Provide the (X, Y) coordinate of the cell's center where the given text is located.  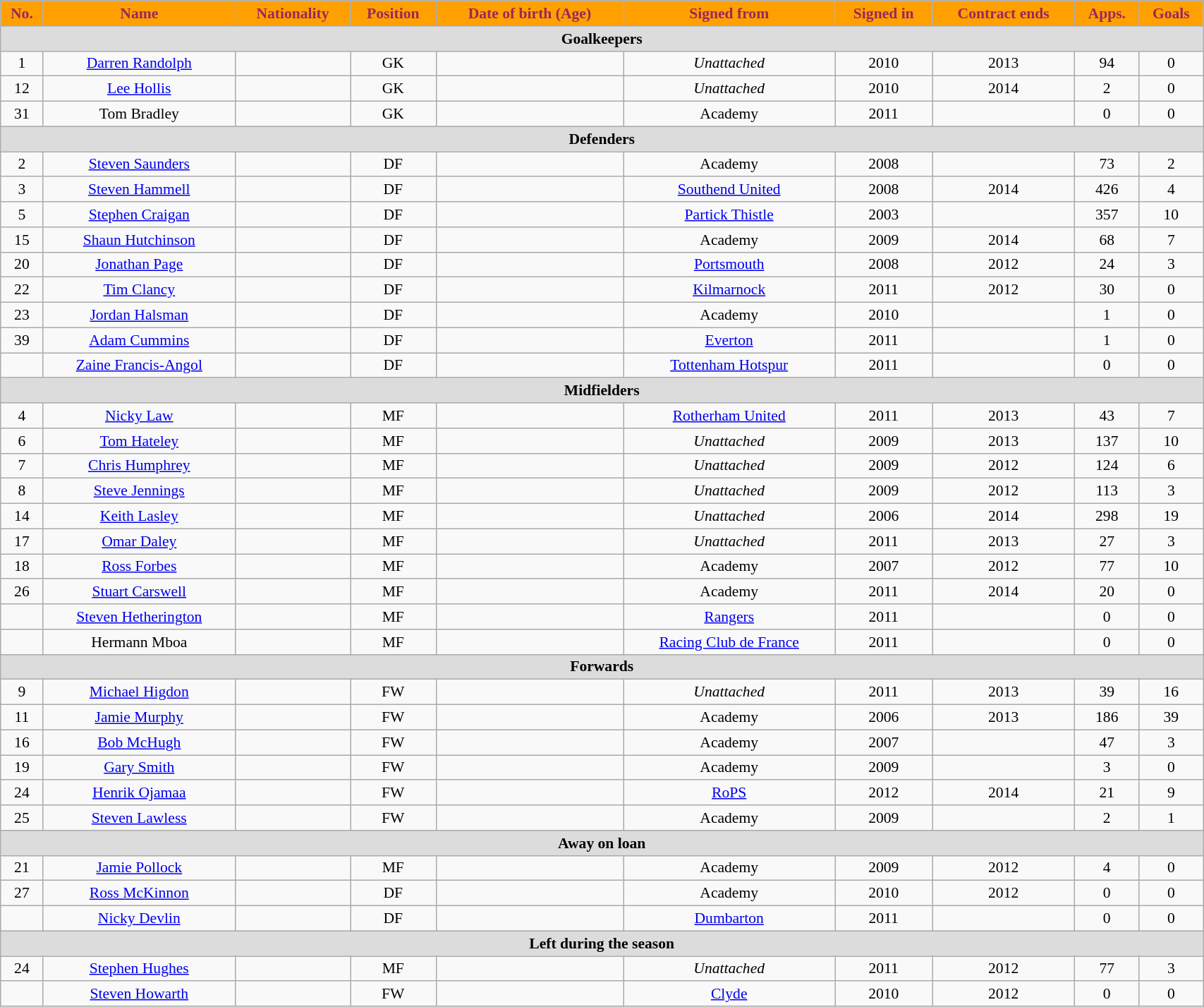
Rangers (729, 617)
Steve Jennings (139, 491)
Name (139, 13)
113 (1107, 491)
Steven Hetherington (139, 617)
Omar Daley (139, 541)
Steven Hammell (139, 190)
426 (1107, 190)
43 (1107, 416)
15 (22, 240)
Clyde (729, 994)
Portsmouth (729, 265)
357 (1107, 215)
Steven Howarth (139, 994)
Lee Hollis (139, 89)
Racing Club de France (729, 642)
Partick Thistle (729, 215)
Zaine Francis-Angol (139, 366)
Stuart Carswell (139, 592)
298 (1107, 517)
Southend United (729, 190)
Nicky Devlin (139, 919)
Steven Lawless (139, 818)
186 (1107, 718)
Bob McHugh (139, 742)
Nicky Law (139, 416)
Darren Randolph (139, 64)
47 (1107, 742)
26 (22, 592)
Jordan Halsman (139, 315)
Kilmarnock (729, 290)
68 (1107, 240)
RoPS (729, 793)
Goals (1171, 13)
8 (22, 491)
25 (22, 818)
Shaun Hutchinson (139, 240)
30 (1107, 290)
Adam Cummins (139, 340)
Dumbarton (729, 919)
Midfielders (602, 391)
22 (22, 290)
Signed in (884, 13)
Forwards (602, 667)
Away on loan (602, 843)
Ross McKinnon (139, 893)
Tottenham Hotspur (729, 366)
Michael Higdon (139, 692)
No. (22, 13)
17 (22, 541)
Jonathan Page (139, 265)
Left during the season (602, 943)
31 (22, 114)
Contract ends (1004, 13)
Tom Bradley (139, 114)
Chris Humphrey (139, 466)
14 (22, 517)
Henrik Ojamaa (139, 793)
Position (393, 13)
124 (1107, 466)
Defenders (602, 139)
Stephen Craigan (139, 215)
Keith Lasley (139, 517)
Nationality (293, 13)
Jamie Murphy (139, 718)
12 (22, 89)
73 (1107, 164)
Steven Saunders (139, 164)
Jamie Pollock (139, 868)
94 (1107, 64)
Tim Clancy (139, 290)
Ross Forbes (139, 567)
2003 (884, 215)
11 (22, 718)
137 (1107, 441)
5 (22, 215)
Gary Smith (139, 768)
Stephen Hughes (139, 969)
18 (22, 567)
Signed from (729, 13)
Hermann Mboa (139, 642)
Date of birth (Age) (530, 13)
Goalkeepers (602, 39)
23 (22, 315)
Apps. (1107, 13)
Rotherham United (729, 416)
Tom Hateley (139, 441)
Everton (729, 340)
